For the text-containing cell, return its midpoint in (X, Y) coordinate format. 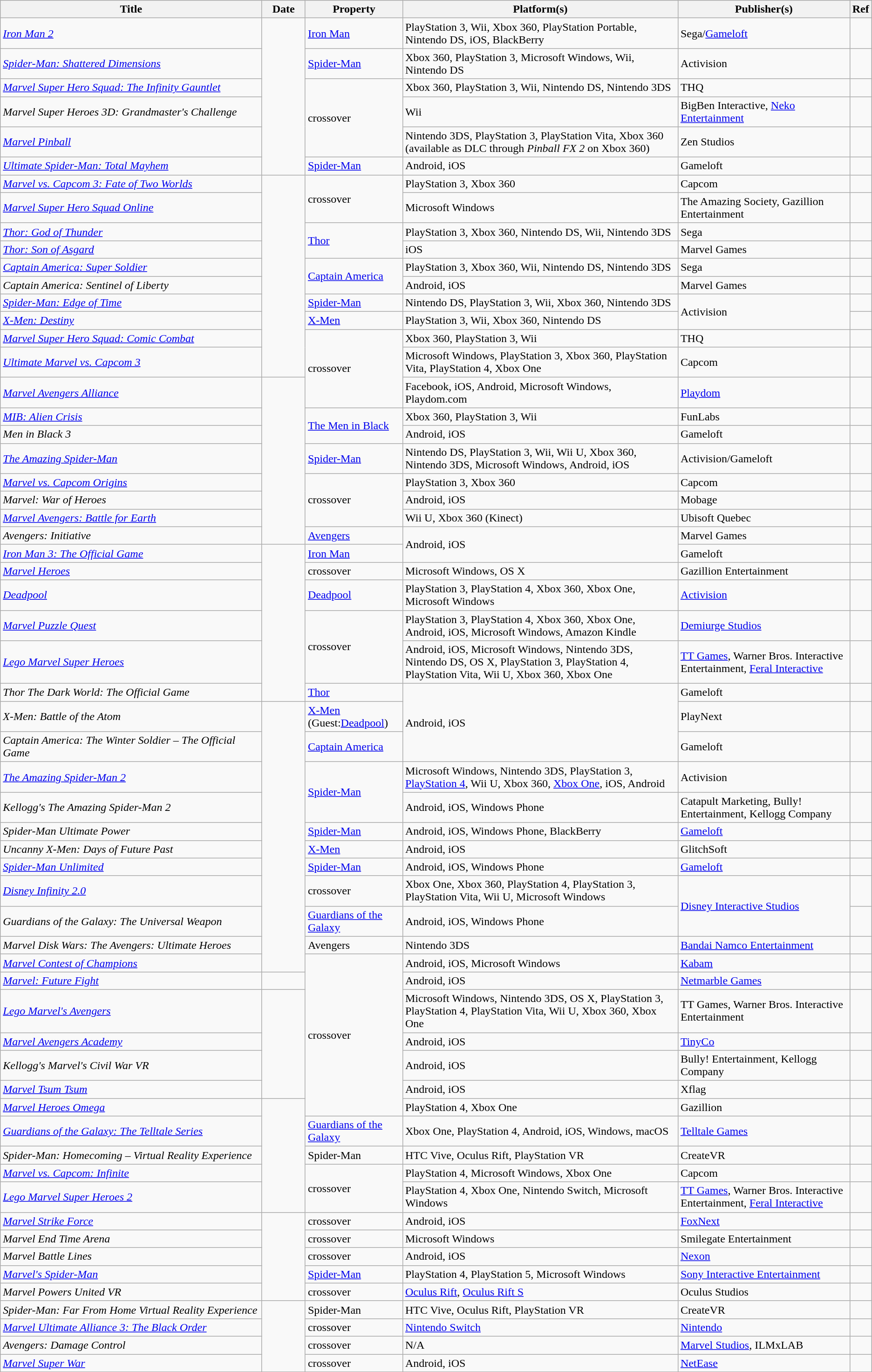
Marvel: War of Heroes (131, 500)
Spider-Man: Far From Home Virtual Reality Experience (131, 1310)
Marvel Avengers Academy (131, 1042)
Guardians of the Galaxy: The Universal Weapon (131, 921)
Microsoft Windows, PlayStation 3, Xbox 360, PlayStation Vita, PlayStation 4, Xbox One (540, 363)
Telltale Games (764, 1132)
Marvel Contest of Champions (131, 963)
PlayStation 3, Xbox 360, Nintendo DS, Wii, Nintendo 3DS (540, 232)
Ultimate Marvel vs. Capcom 3 (131, 363)
Title (131, 9)
Oculus Rift, Oculus Rift S (540, 1292)
Wii (540, 112)
Xbox One, PlayStation 4, Android, iOS, Windows, macOS (540, 1132)
Netmarble Games (764, 981)
Gazillion (764, 1107)
Android, iOS, Microsoft Windows, Nintendo 3DS, Nintendo DS, OS X, PlayStation 3, PlayStation 4, PlayStation Vita, Wii U, Xbox 360, Xbox One (540, 662)
Xbox 360, PlayStation 3, Microsoft Windows, Wii, Nintendo DS (540, 63)
Catapult Marketing, Bully! Entertainment, Kellogg Company (764, 807)
Marvel Powers United VR (131, 1292)
Spider-Man: Shattered Dimensions (131, 63)
FoxNext (764, 1221)
Nintendo DS, PlayStation 3, Wii, Xbox 360, Nintendo 3DS (540, 303)
Property (354, 9)
TinyCo (764, 1042)
MIB: Alien Crisis (131, 417)
Thor The Dark World: The Official Game (131, 693)
Marvel Pinball (131, 142)
Marvel Super Hero Squad: The Infinity Gauntlet (131, 88)
Lego Marvel Super Heroes 2 (131, 1197)
Oculus Studios (764, 1292)
The Amazing Spider-Man 2 (131, 777)
iOS (540, 249)
PlayNext (764, 717)
X-Men: Battle of the Atom (131, 717)
Disney Infinity 2.0 (131, 891)
Marvel vs. Capcom: Infinite (131, 1173)
Marvel vs. Capcom Origins (131, 482)
Mobage (764, 500)
Marvel Super Hero Squad Online (131, 208)
PlayStation 4, Xbox One, Nintendo Switch, Microsoft Windows (540, 1197)
Nintendo Switch (540, 1327)
X-Men: Destiny (131, 321)
PlayStation 4, Microsoft Windows, Xbox One (540, 1173)
Microsoft Windows, Nintendo 3DS, PlayStation 3, PlayStation 4, Wii U, Xbox 360, Xbox One, iOS, Android (540, 777)
PlayStation 3, Xbox 360, Wii, Nintendo DS, Nintendo 3DS (540, 267)
Activision/Gameloft (764, 459)
Nintendo DS, PlayStation 3, Wii, Wii U, Xbox 360, Nintendo 3DS, Microsoft Windows, Android, iOS (540, 459)
X-Men (Guest:Deadpool) (354, 717)
TT Games, Warner Bros. Interactive Entertainment (764, 1011)
Demiurge Studios (764, 625)
Playdom (764, 392)
Kellogg's The Amazing Spider-Man 2 (131, 807)
Captain America: Sentinel of Liberty (131, 285)
The Amazing Spider-Man (131, 459)
Avengers: Initiative (131, 535)
Xflag (764, 1090)
The Men in Black (354, 425)
Marvel Super War (131, 1363)
Nexon (764, 1256)
Bandai Namco Entertainment (764, 945)
Ultimate Spider-Man: Total Mayhem (131, 166)
Publisher(s) (764, 9)
PlayStation 4, PlayStation 5, Microsoft Windows (540, 1274)
Zen Studios (764, 142)
Nintendo 3DS (540, 945)
Spider-Man: Edge of Time (131, 303)
Marvel Heroes Omega (131, 1107)
Guardians of the Galaxy: The Telltale Series (131, 1132)
Thor: Son of Asgard (131, 249)
Iron Man 2 (131, 34)
Marvel: Future Fight (131, 981)
Microsoft Windows, OS X (540, 571)
Android, iOS, Microsoft Windows (540, 963)
Gazillion Entertainment (764, 571)
Spider-Man Ultimate Power (131, 831)
Kellogg's Marvel's Civil War VR (131, 1065)
Nintendo 3DS, PlayStation 3, PlayStation Vita, Xbox 360 (available as DLC through Pinball FX 2 on Xbox 360) (540, 142)
N/A (540, 1345)
Date (284, 9)
Iron Man 3: The Official Game (131, 553)
Spider-Man Unlimited (131, 867)
Marvel Disk Wars: The Avengers: Ultimate Heroes (131, 945)
Nintendo (764, 1327)
FunLabs (764, 417)
Marvel End Time Arena (131, 1239)
Xbox One, Xbox 360, PlayStation 4, PlayStation 3, PlayStation Vita, Wii U, Microsoft Windows (540, 891)
Bully! Entertainment, Kellogg Company (764, 1065)
Lego Marvel's Avengers (131, 1011)
Disney Interactive Studios (764, 906)
Platform(s) (540, 9)
PlayStation 3, PlayStation 4, Xbox 360, Xbox One, Android, iOS, Microsoft Windows, Amazon Kindle (540, 625)
Avengers: Damage Control (131, 1345)
Marvel Battle Lines (131, 1256)
Marvel vs. Capcom 3: Fate of Two Worlds (131, 184)
Marvel's Spider-Man (131, 1274)
Marvel Strike Force (131, 1221)
Marvel Puzzle Quest (131, 625)
Lego Marvel Super Heroes (131, 662)
PlayStation 3, Wii, Xbox 360, Nintendo DS (540, 321)
BigBen Interactive, Neko Entertainment (764, 112)
PlayStation 4, Xbox One (540, 1107)
Marvel Tsum Tsum (131, 1090)
Marvel Studios, ILMxLAB (764, 1345)
Marvel Avengers Alliance (131, 392)
PlayStation 3, PlayStation 4, Xbox 360, Xbox One, Microsoft Windows (540, 595)
Captain America: Super Soldier (131, 267)
Men in Black 3 (131, 434)
Marvel Super Heroes 3D: Grandmaster's Challenge (131, 112)
Ubisoft Quebec (764, 518)
Marvel Ultimate Alliance 3: The Black Order (131, 1327)
The Amazing Society, Gazillion Entertainment (764, 208)
NetEase (764, 1363)
Microsoft Windows, Nintendo 3DS, OS X, PlayStation 3, PlayStation 4, PlayStation Vita, Wii U, Xbox 360, Xbox One (540, 1011)
Sega/Gameloft (764, 34)
PlayStation 3, Wii, Xbox 360, PlayStation Portable, Nintendo DS, iOS, BlackBerry (540, 34)
GlitchSoft (764, 849)
Ref (861, 9)
Xbox 360, PlayStation 3, Wii, Nintendo DS, Nintendo 3DS (540, 88)
Marvel Heroes (131, 571)
Kabam (764, 963)
Spider-Man: Homecoming – Virtual Reality Experience (131, 1155)
Thor: God of Thunder (131, 232)
Marvel Super Hero Squad: Comic Combat (131, 338)
Android, iOS, Windows Phone, BlackBerry (540, 831)
Sony Interactive Entertainment (764, 1274)
Marvel Avengers: Battle for Earth (131, 518)
Facebook, iOS, Android, Microsoft Windows, Playdom.com (540, 392)
Captain America: The Winter Soldier – The Official Game (131, 747)
Wii U, Xbox 360 (Kinect) (540, 518)
Smilegate Entertainment (764, 1239)
Uncanny X-Men: Days of Future Past (131, 849)
